Search for the cell housing the specified text and yield its [X, Y] center coordinate. 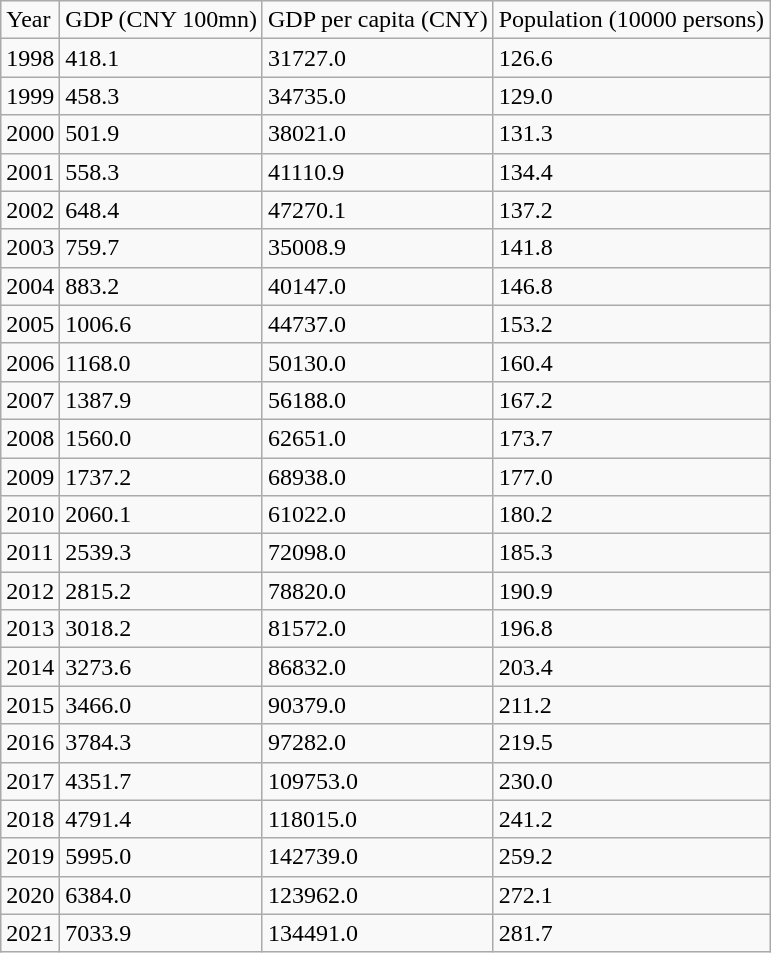
2815.2 [162, 591]
2006 [30, 362]
1560.0 [162, 438]
123962.0 [378, 895]
203.4 [631, 667]
137.2 [631, 210]
5995.0 [162, 857]
2539.3 [162, 553]
3273.6 [162, 667]
272.1 [631, 895]
558.3 [162, 172]
2000 [30, 134]
153.2 [631, 324]
134491.0 [378, 933]
38021.0 [378, 134]
180.2 [631, 515]
2014 [30, 667]
141.8 [631, 248]
211.2 [631, 705]
126.6 [631, 58]
44737.0 [378, 324]
759.7 [162, 248]
118015.0 [378, 819]
2020 [30, 895]
2011 [30, 553]
2060.1 [162, 515]
109753.0 [378, 781]
4351.7 [162, 781]
167.2 [631, 400]
230.0 [631, 781]
2019 [30, 857]
1006.6 [162, 324]
241.2 [631, 819]
2017 [30, 781]
173.7 [631, 438]
418.1 [162, 58]
3018.2 [162, 629]
883.2 [162, 286]
648.4 [162, 210]
86832.0 [378, 667]
146.8 [631, 286]
35008.9 [378, 248]
2003 [30, 248]
2002 [30, 210]
81572.0 [378, 629]
61022.0 [378, 515]
90379.0 [378, 705]
142739.0 [378, 857]
40147.0 [378, 286]
160.4 [631, 362]
3784.3 [162, 743]
68938.0 [378, 477]
177.0 [631, 477]
2016 [30, 743]
1737.2 [162, 477]
34735.0 [378, 96]
7033.9 [162, 933]
1387.9 [162, 400]
72098.0 [378, 553]
41110.9 [378, 172]
458.3 [162, 96]
1168.0 [162, 362]
190.9 [631, 591]
281.7 [631, 933]
2008 [30, 438]
47270.1 [378, 210]
2018 [30, 819]
129.0 [631, 96]
6384.0 [162, 895]
2005 [30, 324]
501.9 [162, 134]
Population (10000 persons) [631, 20]
1999 [30, 96]
2010 [30, 515]
134.4 [631, 172]
259.2 [631, 857]
56188.0 [378, 400]
1998 [30, 58]
50130.0 [378, 362]
2021 [30, 933]
185.3 [631, 553]
78820.0 [378, 591]
2009 [30, 477]
GDP (CNY 100mn) [162, 20]
2015 [30, 705]
196.8 [631, 629]
31727.0 [378, 58]
Year [30, 20]
2012 [30, 591]
97282.0 [378, 743]
3466.0 [162, 705]
2004 [30, 286]
2001 [30, 172]
219.5 [631, 743]
2007 [30, 400]
4791.4 [162, 819]
62651.0 [378, 438]
GDP per capita (CNY) [378, 20]
131.3 [631, 134]
2013 [30, 629]
